Pinpoint the cell where the given text exists, returning its (X, Y) midpoint coordinate. 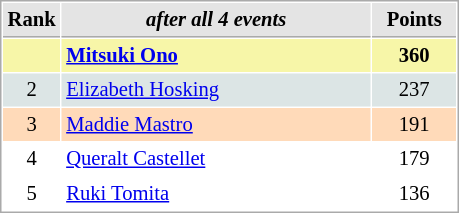
Ruki Tomita (216, 194)
237 (414, 90)
Points (414, 20)
Queralt Castellet (216, 158)
Rank (32, 20)
Maddie Mastro (216, 124)
5 (32, 194)
360 (414, 56)
191 (414, 124)
Elizabeth Hosking (216, 90)
after all 4 events (216, 20)
136 (414, 194)
Mitsuki Ono (216, 56)
4 (32, 158)
3 (32, 124)
179 (414, 158)
2 (32, 90)
